Scan for the cell matching the given text and deliver its (x, y) coordinate at center. 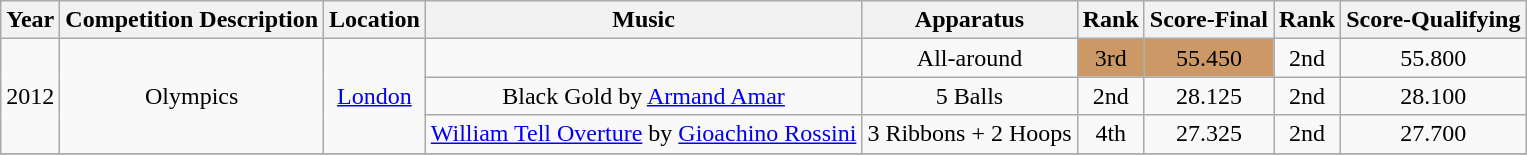
55.800 (1434, 58)
Apparatus (970, 20)
27.325 (1208, 134)
All-around (970, 58)
27.700 (1434, 134)
3 Ribbons + 2 Hoops (970, 134)
Score-Qualifying (1434, 20)
Score-Final (1208, 20)
2012 (30, 96)
28.125 (1208, 96)
3rd (1110, 58)
Olympics (192, 96)
Year (30, 20)
Competition Description (192, 20)
4th (1110, 134)
London (375, 96)
28.100 (1434, 96)
Location (375, 20)
55.450 (1208, 58)
5 Balls (970, 96)
Black Gold by Armand Amar (644, 96)
Music (644, 20)
William Tell Overture by Gioachino Rossini (644, 134)
